Detect which cell encompasses the target text, then output its (X, Y) center coordinate. 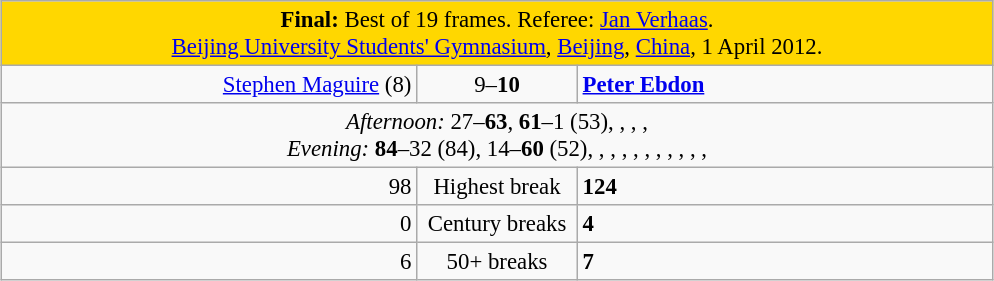
98 (209, 187)
0 (209, 224)
Century breaks (498, 224)
Afternoon: 27–63, 61–1 (53), , , , Evening: 84–32 (84), 14–60 (52), , , , , , , , , , , (497, 136)
6 (209, 262)
9–10 (498, 85)
Highest break (498, 187)
Peter Ebdon (785, 85)
Final: Best of 19 frames. Referee: Jan Verhaas.Beijing University Students' Gymnasium, Beijing, China, 1 April 2012. (497, 34)
50+ breaks (498, 262)
7 (785, 262)
124 (785, 187)
Stephen Maguire (8) (209, 85)
4 (785, 224)
